Pinpoint the cell where the given text exists, returning its (x, y) midpoint coordinate. 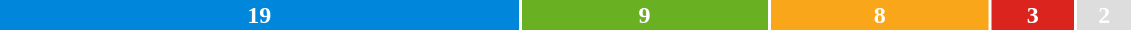
19 (259, 15)
8 (880, 15)
3 (1033, 15)
9 (644, 15)
